For the text-containing cell, return its midpoint in (x, y) coordinate format. 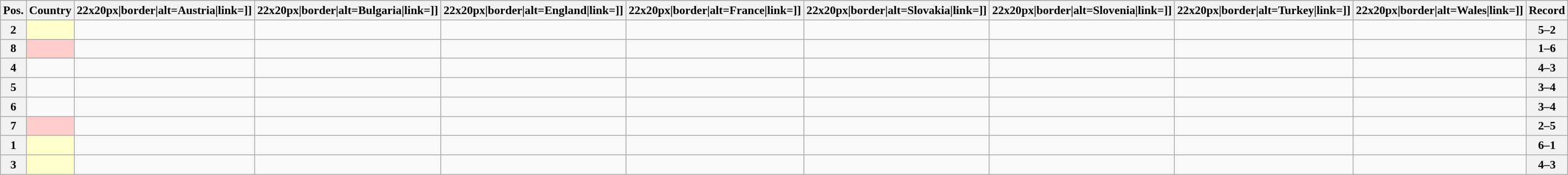
22x20px|border|alt=France|link=]] (715, 10)
5 (14, 88)
22x20px|border|alt=Slovenia|link=]] (1082, 10)
6 (14, 107)
22x20px|border|alt=Austria|link=]] (165, 10)
1–6 (1547, 49)
22x20px|border|alt=Slovakia|link=]] (897, 10)
Record (1547, 10)
2–5 (1547, 126)
4 (14, 68)
Pos. (14, 10)
22x20px|border|alt=Wales|link=]] (1440, 10)
2 (14, 30)
5–2 (1547, 30)
6–1 (1547, 146)
22x20px|border|alt=Bulgaria|link=]] (348, 10)
22x20px|border|alt=Turkey|link=]] (1264, 10)
Country (50, 10)
8 (14, 49)
7 (14, 126)
3 (14, 165)
1 (14, 146)
22x20px|border|alt=England|link=]] (533, 10)
